Provide the [X, Y] coordinate of the cell's center where the given text is located.  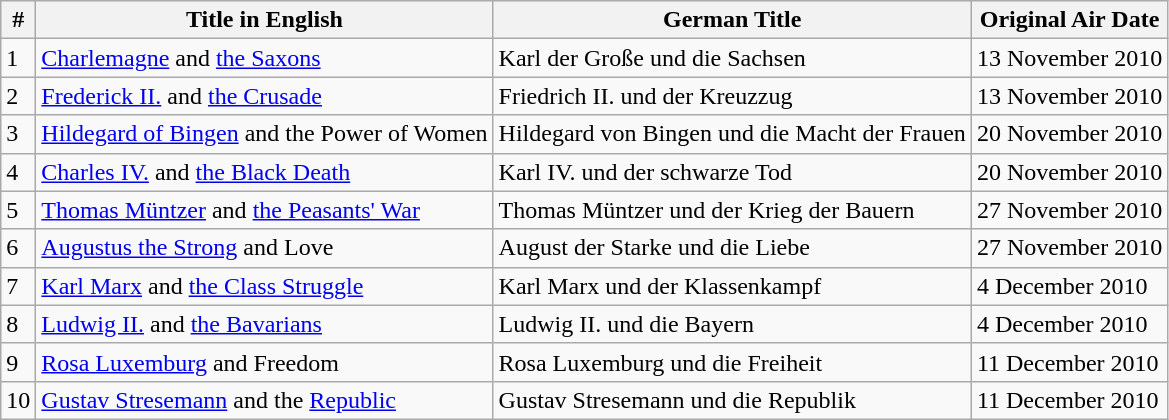
1 [18, 58]
Hildegard of Bingen and the Power of Women [264, 134]
Thomas Müntzer und der Krieg der Bauern [732, 210]
Charles IV. and the Black Death [264, 172]
3 [18, 134]
Rosa Luxemburg und die Freiheit [732, 362]
Charlemagne and the Saxons [264, 58]
Frederick II. and the Crusade [264, 96]
4 [18, 172]
Ludwig II. und die Bayern [732, 324]
Karl IV. und der schwarze Tod [732, 172]
Thomas Müntzer and the Peasants' War [264, 210]
Hildegard von Bingen und die Macht der Frauen [732, 134]
9 [18, 362]
5 [18, 210]
Augustus the Strong and Love [264, 248]
6 [18, 248]
Rosa Luxemburg and Freedom [264, 362]
August der Starke und die Liebe [732, 248]
Title in English [264, 20]
Original Air Date [1069, 20]
Karl der Große und die Sachsen [732, 58]
8 [18, 324]
Ludwig II. and the Bavarians [264, 324]
Karl Marx und der Klassenkampf [732, 286]
Gustav Stresemann und die Republik [732, 400]
2 [18, 96]
Gustav Stresemann and the Republic [264, 400]
# [18, 20]
Karl Marx and the Class Struggle [264, 286]
10 [18, 400]
7 [18, 286]
German Title [732, 20]
Friedrich II. und der Kreuzzug [732, 96]
